Provide the (x, y) coordinate of the cell's center where the given text is located.  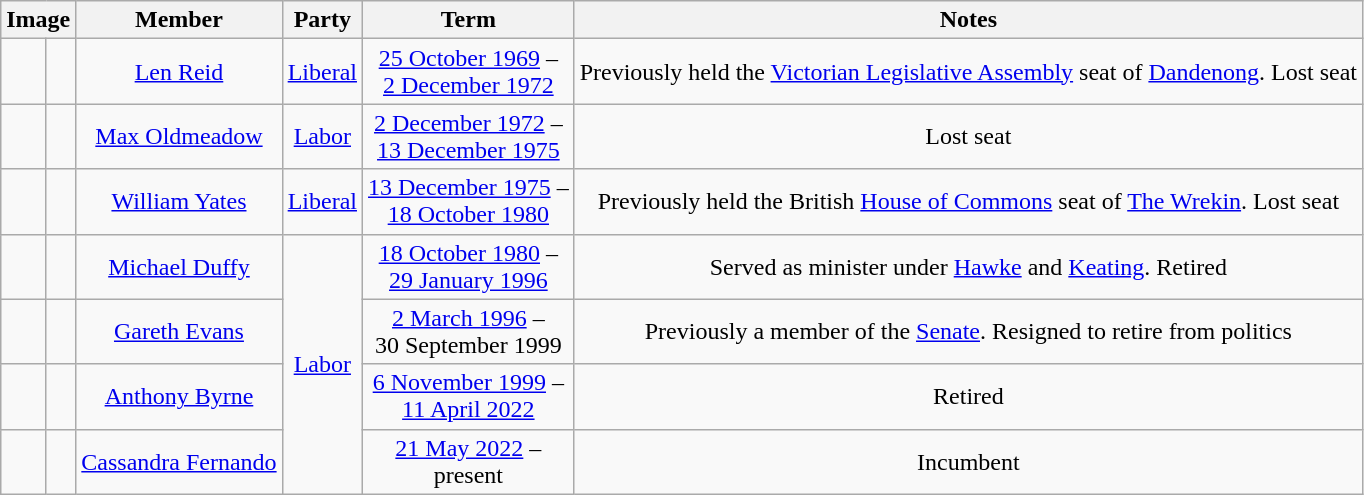
6 November 1999 –11 April 2022 (469, 396)
Served as minister under Hawke and Keating. Retired (968, 266)
Previously a member of the Senate. Resigned to retire from politics (968, 332)
Max Oldmeadow (179, 136)
Retired (968, 396)
Notes (968, 20)
Term (469, 20)
William Yates (179, 202)
2 December 1972 –13 December 1975 (469, 136)
Gareth Evans (179, 332)
Previously held the Victorian Legislative Assembly seat of Dandenong. Lost seat (968, 72)
Cassandra Fernando (179, 462)
2 March 1996 –30 September 1999 (469, 332)
Lost seat (968, 136)
21 May 2022 –present (469, 462)
Incumbent (968, 462)
Party (322, 20)
Anthony Byrne (179, 396)
Michael Duffy (179, 266)
Member (179, 20)
Len Reid (179, 72)
18 October 1980 –29 January 1996 (469, 266)
Previously held the British House of Commons seat of The Wrekin. Lost seat (968, 202)
13 December 1975 –18 October 1980 (469, 202)
Image (38, 20)
25 October 1969 –2 December 1972 (469, 72)
